Output the [X, Y] coordinate of the center of the cell containing the given text.  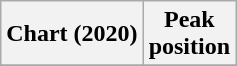
Peakposition [189, 34]
Chart (2020) [72, 34]
